Pinpoint the cell where the given text exists, returning its (x, y) midpoint coordinate. 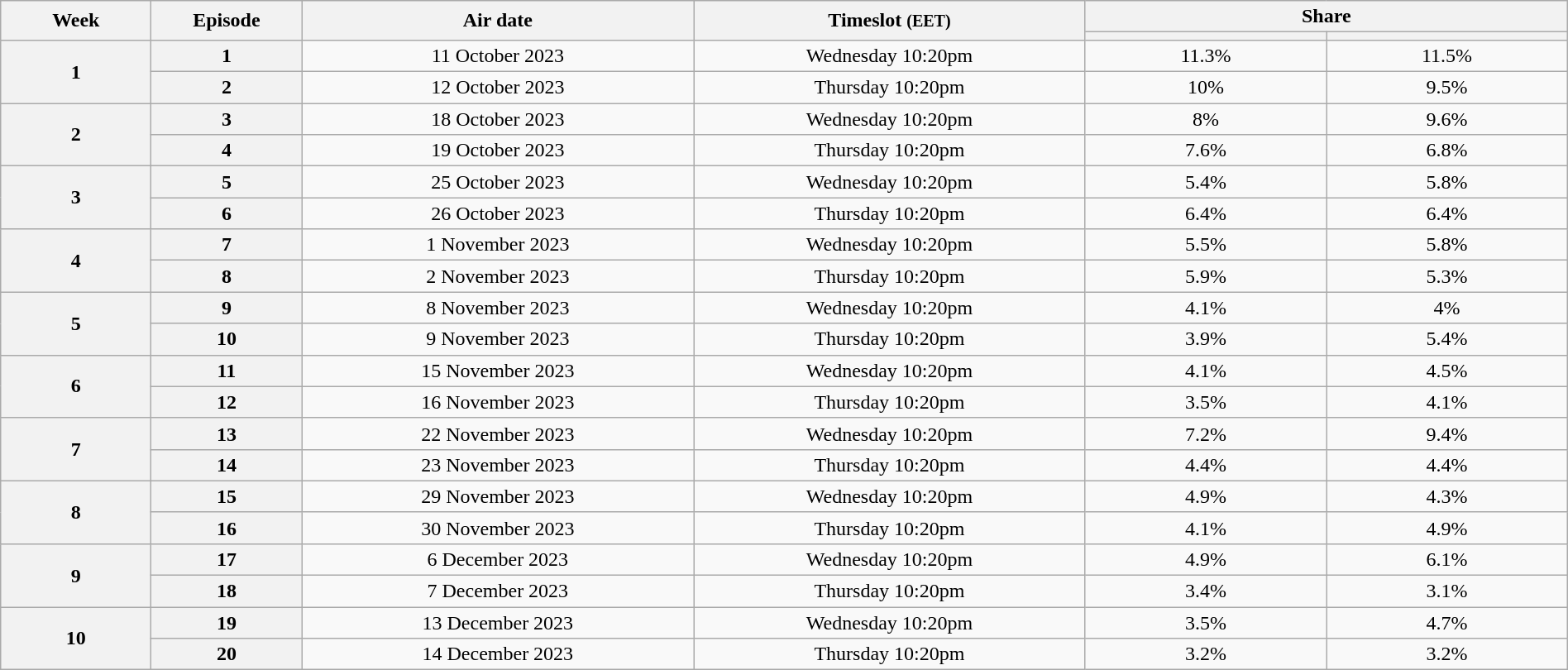
7 December 2023 (498, 591)
18 (227, 591)
17 (227, 559)
12 October 2023 (498, 88)
9.4% (1447, 433)
Air date (498, 21)
22 November 2023 (498, 433)
29 November 2023 (498, 496)
16 (227, 528)
26 October 2023 (498, 213)
9.6% (1447, 119)
3.9% (1206, 339)
9 November 2023 (498, 339)
Episode (227, 21)
14 December 2023 (498, 654)
6.8% (1447, 151)
11 October 2023 (498, 55)
6.1% (1447, 559)
18 October 2023 (498, 119)
5.9% (1206, 276)
7.2% (1206, 433)
11.5% (1447, 55)
6 December 2023 (498, 559)
8 November 2023 (498, 308)
Timeslot (EET) (890, 21)
4% (1447, 308)
1 November 2023 (498, 245)
8% (1206, 119)
10% (1206, 88)
16 November 2023 (498, 402)
13 (227, 433)
7.6% (1206, 151)
2 November 2023 (498, 276)
11 (227, 371)
19 October 2023 (498, 151)
25 October 2023 (498, 182)
23 November 2023 (498, 465)
5.5% (1206, 245)
4.3% (1447, 496)
30 November 2023 (498, 528)
3.1% (1447, 591)
19 (227, 623)
Share (1327, 17)
12 (227, 402)
5.3% (1447, 276)
13 December 2023 (498, 623)
15 November 2023 (498, 371)
11.3% (1206, 55)
14 (227, 465)
9.5% (1447, 88)
20 (227, 654)
Week (76, 21)
15 (227, 496)
4.5% (1447, 371)
4.7% (1447, 623)
3.4% (1206, 591)
